Pinpoint the cell where the given text exists, returning its (x, y) midpoint coordinate. 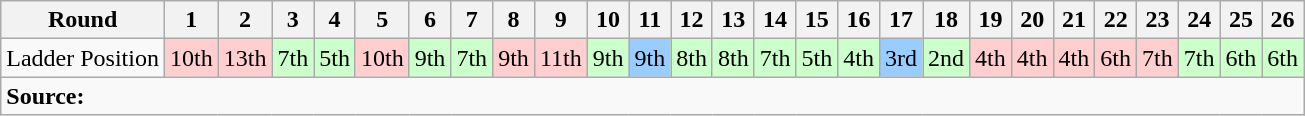
5 (382, 20)
11th (560, 58)
20 (1032, 20)
23 (1158, 20)
3rd (900, 58)
10 (608, 20)
11 (650, 20)
2 (245, 20)
13 (733, 20)
4 (335, 20)
8 (514, 20)
13th (245, 58)
3 (293, 20)
Round (83, 20)
12 (692, 20)
1 (191, 20)
15 (817, 20)
17 (900, 20)
9 (560, 20)
25 (1241, 20)
7 (472, 20)
24 (1199, 20)
14 (775, 20)
21 (1074, 20)
6 (430, 20)
22 (1116, 20)
18 (946, 20)
2nd (946, 58)
Source: (652, 96)
26 (1283, 20)
Ladder Position (83, 58)
19 (991, 20)
16 (859, 20)
